Capture the cell that displays the provided text and extract its [x, y] central coordinate. 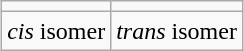
cis isomer [56, 31]
trans isomer [177, 31]
